Determine the [x, y] coordinate at the center of the cell enclosing the given text.  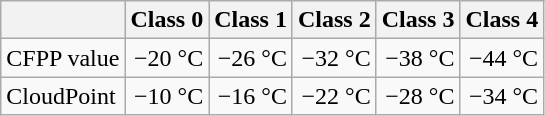
Class 3 [418, 20]
−34 °C [502, 96]
−22 °C [334, 96]
CFPP value [63, 58]
−26 °C [251, 58]
−38 °C [418, 58]
Class 1 [251, 20]
−28 °C [418, 96]
Class 4 [502, 20]
−16 °C [251, 96]
−20 °C [167, 58]
Class 2 [334, 20]
Class 0 [167, 20]
−10 °C [167, 96]
−44 °C [502, 58]
−32 °C [334, 58]
CloudPoint [63, 96]
